Locate the cell with the specified text and output its [X, Y] center coordinate. 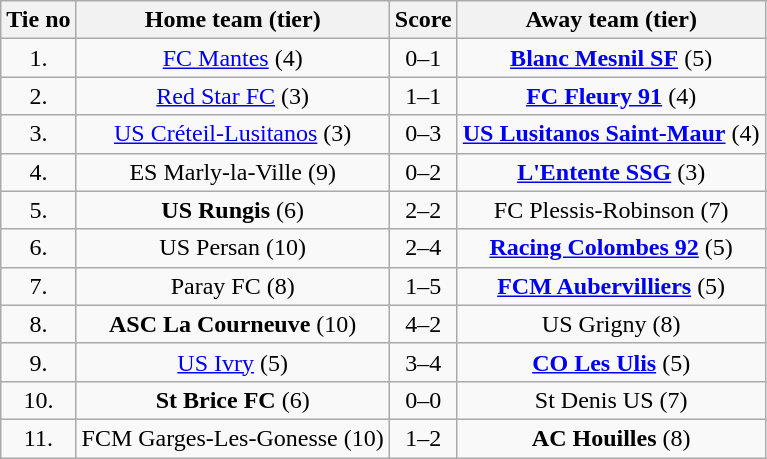
ASC La Courneuve (10) [232, 324]
0–0 [423, 400]
St Denis US (7) [611, 400]
FC Fleury 91 (4) [611, 96]
3–4 [423, 362]
FC Plessis-Robinson (7) [611, 210]
US Créteil-Lusitanos (3) [232, 134]
US Grigny (8) [611, 324]
2–2 [423, 210]
0–3 [423, 134]
Home team (tier) [232, 20]
2–4 [423, 248]
L'Entente SSG (3) [611, 172]
Score [423, 20]
US Lusitanos Saint-Maur (4) [611, 134]
FC Mantes (4) [232, 58]
Racing Colombes 92 (5) [611, 248]
11. [38, 438]
10. [38, 400]
Tie no [38, 20]
FCM Garges-Les-Gonesse (10) [232, 438]
4. [38, 172]
9. [38, 362]
3. [38, 134]
St Brice FC (6) [232, 400]
1. [38, 58]
0–1 [423, 58]
5. [38, 210]
US Persan (10) [232, 248]
1–5 [423, 286]
US Rungis (6) [232, 210]
4–2 [423, 324]
FCM Aubervilliers (5) [611, 286]
Blanc Mesnil SF (5) [611, 58]
AC Houilles (8) [611, 438]
1–2 [423, 438]
Away team (tier) [611, 20]
7. [38, 286]
Red Star FC (3) [232, 96]
ES Marly-la-Ville (9) [232, 172]
1–1 [423, 96]
8. [38, 324]
US Ivry (5) [232, 362]
Paray FC (8) [232, 286]
6. [38, 248]
CO Les Ulis (5) [611, 362]
0–2 [423, 172]
2. [38, 96]
